From the cell containing the given text, extract its center point as (X, Y) coordinate. 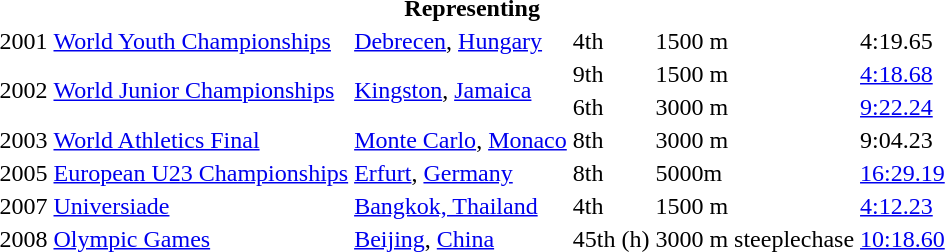
Kingston, Jamaica (461, 90)
Erfurt, Germany (461, 173)
Universiade (201, 206)
Bangkok, Thailand (461, 206)
Monte Carlo, Monaco (461, 140)
5000m (755, 173)
European U23 Championships (201, 173)
World Junior Championships (201, 90)
Debrecen, Hungary (461, 41)
World Youth Championships (201, 41)
World Athletics Final (201, 140)
6th (611, 107)
9th (611, 74)
